Detect which cell encompasses the target text, then output its [X, Y] center coordinate. 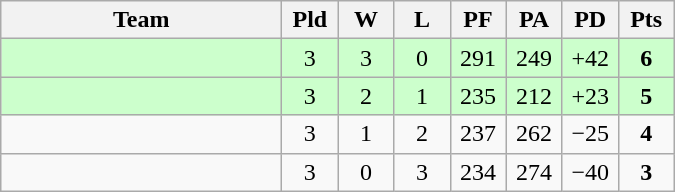
PA [534, 20]
4 [646, 134]
249 [534, 58]
L [422, 20]
235 [478, 96]
262 [534, 134]
W [366, 20]
+23 [590, 96]
PD [590, 20]
291 [478, 58]
−40 [590, 172]
212 [534, 96]
Pld [310, 20]
234 [478, 172]
Pts [646, 20]
−25 [590, 134]
PF [478, 20]
274 [534, 172]
+42 [590, 58]
6 [646, 58]
5 [646, 96]
237 [478, 134]
Team [142, 20]
